Determine the (x, y) coordinate at the center of the cell enclosing the given text.  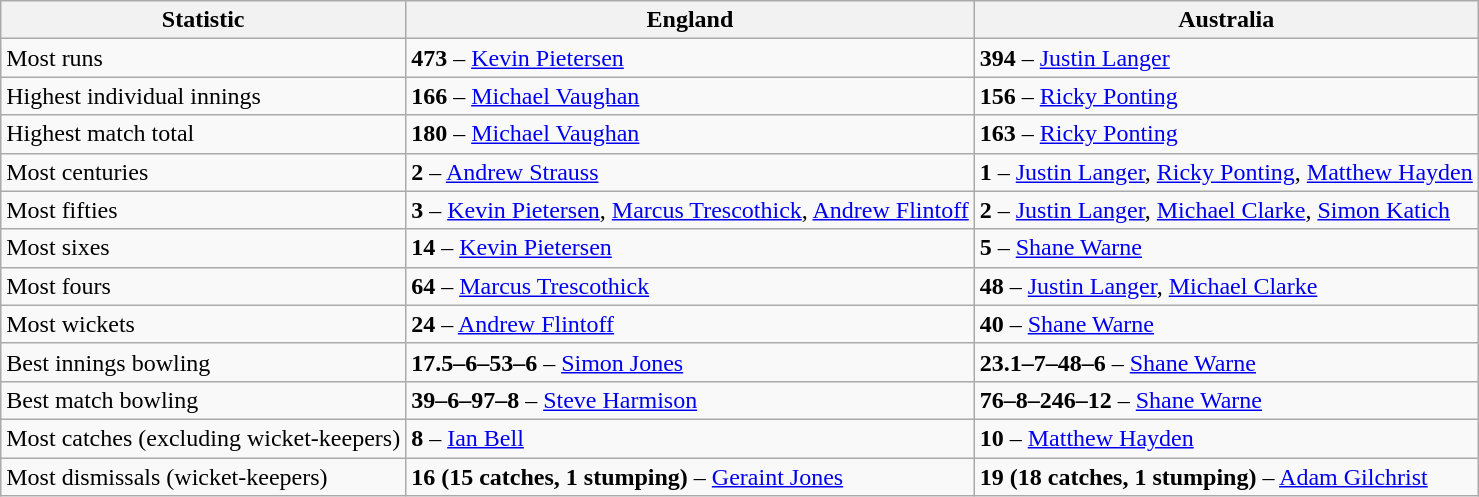
64 – Marcus Trescothick (690, 286)
Most centuries (204, 172)
Most fours (204, 286)
Australia (1226, 20)
156 – Ricky Ponting (1226, 96)
2 – Justin Langer, Michael Clarke, Simon Katich (1226, 210)
16 (15 catches, 1 stumping) – Geraint Jones (690, 477)
Most runs (204, 58)
40 – Shane Warne (1226, 324)
180 – Michael Vaughan (690, 134)
2 – Andrew Strauss (690, 172)
17.5–6–53–6 – Simon Jones (690, 362)
23.1–7–48–6 – Shane Warne (1226, 362)
England (690, 20)
14 – Kevin Pietersen (690, 248)
Most catches (excluding wicket-keepers) (204, 438)
Highest individual innings (204, 96)
8 – Ian Bell (690, 438)
473 – Kevin Pietersen (690, 58)
Highest match total (204, 134)
Best match bowling (204, 400)
5 – Shane Warne (1226, 248)
39–6–97–8 – Steve Harmison (690, 400)
48 – Justin Langer, Michael Clarke (1226, 286)
163 – Ricky Ponting (1226, 134)
76–8–246–12 – Shane Warne (1226, 400)
1 – Justin Langer, Ricky Ponting, Matthew Hayden (1226, 172)
10 – Matthew Hayden (1226, 438)
394 – Justin Langer (1226, 58)
Statistic (204, 20)
Best innings bowling (204, 362)
19 (18 catches, 1 stumping) – Adam Gilchrist (1226, 477)
3 – Kevin Pietersen, Marcus Trescothick, Andrew Flintoff (690, 210)
166 – Michael Vaughan (690, 96)
Most sixes (204, 248)
Most dismissals (wicket-keepers) (204, 477)
24 – Andrew Flintoff (690, 324)
Most wickets (204, 324)
Most fifties (204, 210)
